Search for the cell housing the specified text and yield its [x, y] center coordinate. 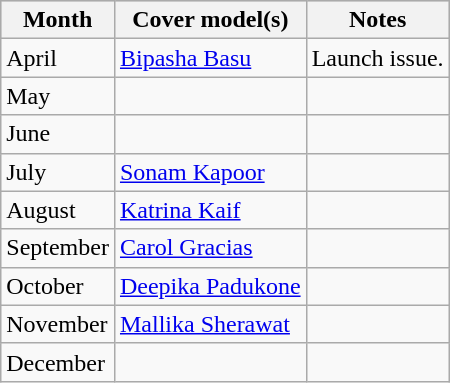
September [58, 248]
August [58, 210]
July [58, 172]
December [58, 362]
Cover model(s) [210, 20]
November [58, 324]
May [58, 96]
Deepika Padukone [210, 286]
Katrina Kaif [210, 210]
Carol Gracias [210, 248]
April [58, 58]
Bipasha Basu [210, 58]
Notes [378, 20]
Month [58, 20]
June [58, 134]
October [58, 286]
Launch issue. [378, 58]
Mallika Sherawat [210, 324]
Sonam Kapoor [210, 172]
